Scan for the cell matching the given text and deliver its [X, Y] coordinate at center. 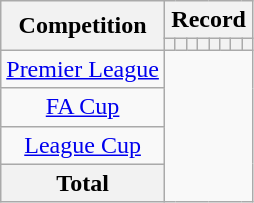
Competition [83, 26]
FA Cup [83, 107]
Record [208, 20]
Premier League [83, 69]
League Cup [83, 145]
Total [83, 183]
